Identify which cell holds the provided text, then report its (x, y) central coordinate. 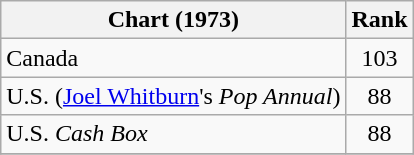
Canada (174, 58)
Chart (1973) (174, 20)
U.S. (Joel Whitburn's Pop Annual) (174, 96)
103 (380, 58)
Rank (380, 20)
U.S. Cash Box (174, 134)
